Output the (x, y) coordinate of the center of the cell containing the given text.  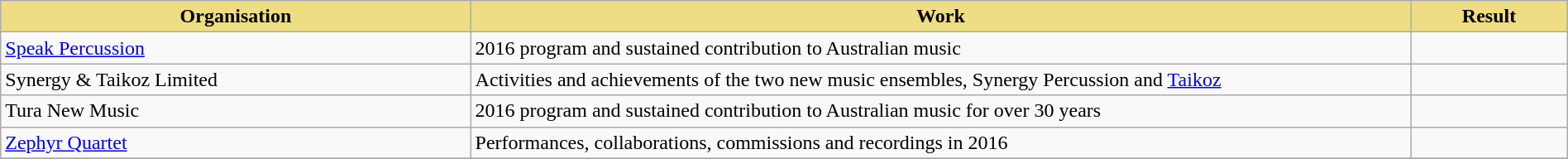
Work (941, 17)
Speak Percussion (236, 48)
Organisation (236, 17)
2016 program and sustained contribution to Australian music for over 30 years (941, 111)
Activities and achievements of the two new music ensembles, Synergy Percussion and Taikoz (941, 79)
Synergy & Taikoz Limited (236, 79)
Result (1489, 17)
Zephyr Quartet (236, 142)
Performances, collaborations, commissions and recordings in 2016 (941, 142)
Tura New Music (236, 111)
2016 program and sustained contribution to Australian music (941, 48)
